Return (X, Y) of the center of cell containing provided text 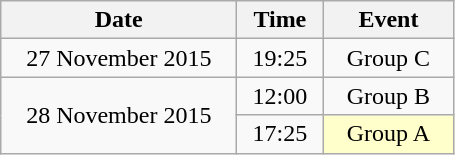
Time (280, 20)
12:00 (280, 96)
Group B (388, 96)
Event (388, 20)
27 November 2015 (119, 58)
28 November 2015 (119, 115)
Date (119, 20)
Group C (388, 58)
19:25 (280, 58)
Group A (388, 134)
17:25 (280, 134)
